From the cell containing the given text, extract its center point as [x, y] coordinate. 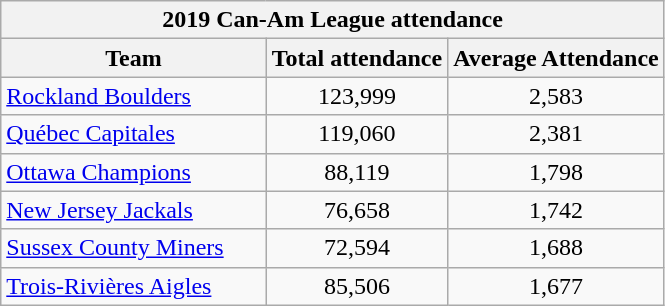
Team [134, 58]
1,798 [556, 172]
76,658 [357, 210]
Québec Capitales [134, 134]
2019 Can-Am League attendance [332, 20]
88,119 [357, 172]
New Jersey Jackals [134, 210]
Ottawa Champions [134, 172]
Trois-Rivières Aigles [134, 286]
Sussex County Miners [134, 248]
72,594 [357, 248]
Total attendance [357, 58]
Rockland Boulders [134, 96]
Average Attendance [556, 58]
1,688 [556, 248]
1,742 [556, 210]
119,060 [357, 134]
2,381 [556, 134]
1,677 [556, 286]
85,506 [357, 286]
123,999 [357, 96]
2,583 [556, 96]
